Return the (x, y) coordinate for the center point of the cell that contains the specified text.  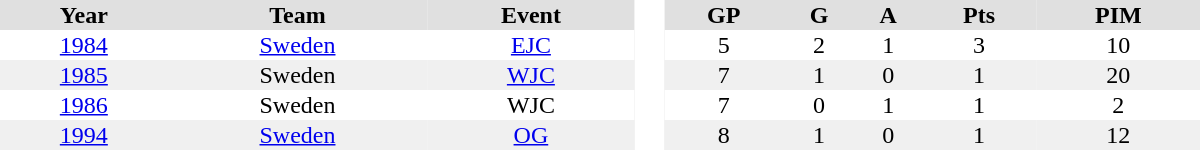
1985 (84, 75)
1994 (84, 135)
5 (724, 45)
GP (724, 15)
3 (980, 45)
Team (298, 15)
20 (1118, 75)
PIM (1118, 15)
OG (530, 135)
A (888, 15)
Year (84, 15)
8 (724, 135)
G (818, 15)
12 (1118, 135)
1984 (84, 45)
Event (530, 15)
EJC (530, 45)
1986 (84, 105)
Pts (980, 15)
10 (1118, 45)
